From the cell containing the given text, extract its center point as (X, Y) coordinate. 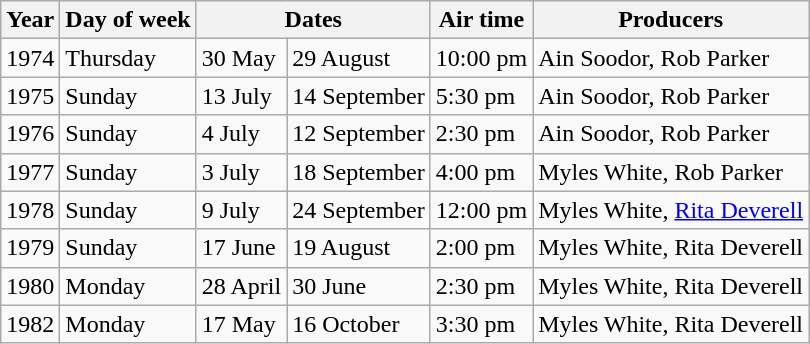
1980 (30, 286)
10:00 pm (481, 58)
Producers (671, 20)
16 October (359, 324)
Dates (313, 20)
17 May (241, 324)
1974 (30, 58)
3 July (241, 172)
9 July (241, 210)
1982 (30, 324)
24 September (359, 210)
12:00 pm (481, 210)
4 July (241, 134)
4:00 pm (481, 172)
2:00 pm (481, 248)
3:30 pm (481, 324)
Air time (481, 20)
30 May (241, 58)
Day of week (128, 20)
18 September (359, 172)
17 June (241, 248)
19 August (359, 248)
1975 (30, 96)
13 July (241, 96)
1978 (30, 210)
Year (30, 20)
1976 (30, 134)
29 August (359, 58)
1979 (30, 248)
12 September (359, 134)
28 April (241, 286)
Myles White, Rob Parker (671, 172)
Thursday (128, 58)
5:30 pm (481, 96)
14 September (359, 96)
30 June (359, 286)
1977 (30, 172)
